Find where the given text appears and provide that cell's center as [X, Y] coordinate. 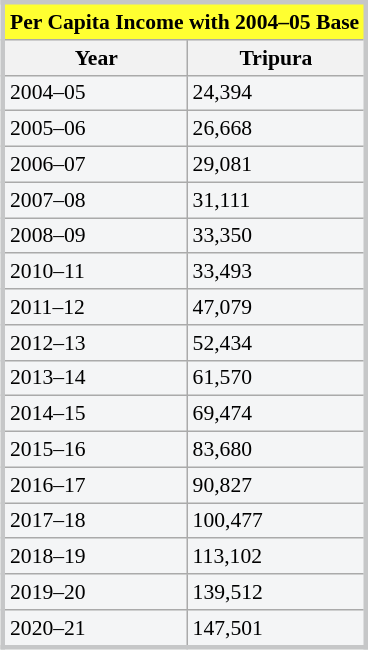
2014–15 [95, 414]
Year [95, 57]
2018–19 [95, 556]
2006–07 [95, 164]
2004–05 [95, 93]
2005–06 [95, 129]
2015–16 [95, 449]
113,102 [277, 556]
2020–21 [95, 628]
100,477 [277, 520]
2010–11 [95, 271]
139,512 [277, 592]
33,493 [277, 271]
2007–08 [95, 200]
61,570 [277, 378]
2017–18 [95, 520]
147,501 [277, 628]
2011–12 [95, 307]
24,394 [277, 93]
47,079 [277, 307]
33,350 [277, 236]
2019–20 [95, 592]
69,474 [277, 414]
Tripura [277, 57]
Per Capita Income with 2004–05 Base [184, 20]
83,680 [277, 449]
52,434 [277, 342]
2013–14 [95, 378]
31,111 [277, 200]
29,081 [277, 164]
90,827 [277, 485]
2008–09 [95, 236]
2012–13 [95, 342]
2016–17 [95, 485]
26,668 [277, 129]
